For the text-containing cell, return its midpoint in [x, y] coordinate format. 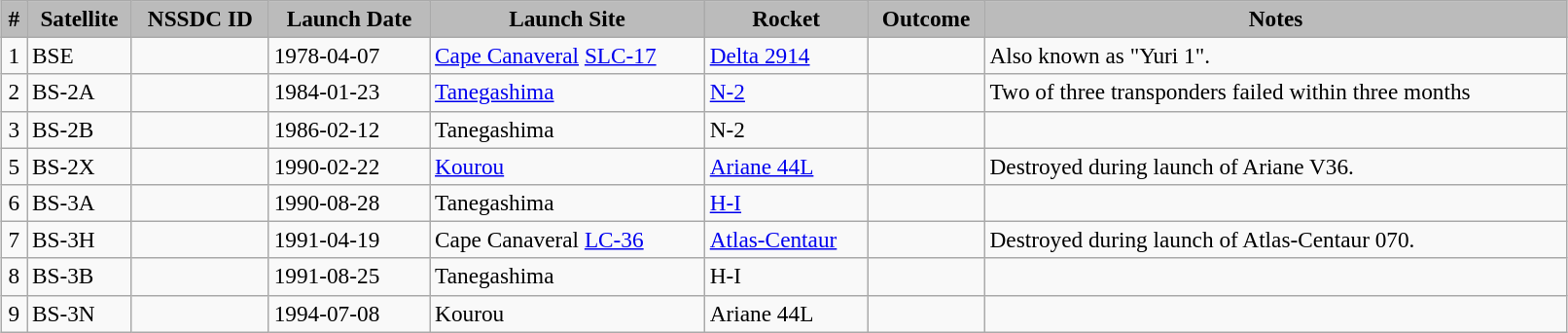
1 [14, 55]
Notes [1276, 18]
Cape Canaveral SLC-17 [568, 55]
# [14, 18]
7 [14, 240]
1991-04-19 [348, 240]
2 [14, 92]
Two of three transponders failed within three months [1276, 92]
8 [14, 277]
9 [14, 314]
BS-3N [80, 314]
Also known as "Yuri 1". [1276, 55]
1990-02-22 [348, 166]
Launch Site [568, 18]
1990-08-28 [348, 203]
Cape Canaveral LC-36 [568, 240]
Outcome [926, 18]
1994-07-08 [348, 314]
BS-3B [80, 277]
1978-04-07 [348, 55]
Delta 2914 [786, 55]
Atlas-Centaur [786, 240]
Rocket [786, 18]
BS-3H [80, 240]
BS-2X [80, 166]
NSSDC ID [200, 18]
3 [14, 129]
BS-2A [80, 92]
BS-3A [80, 203]
1986-02-12 [348, 129]
BS-2B [80, 129]
Satellite [80, 18]
Launch Date [348, 18]
6 [14, 203]
Destroyed during launch of Atlas-Centaur 070. [1276, 240]
1984-01-23 [348, 92]
1991-08-25 [348, 277]
5 [14, 166]
Destroyed during launch of Ariane V36. [1276, 166]
BSE [80, 55]
